Search for the cell housing the specified text and yield its [x, y] center coordinate. 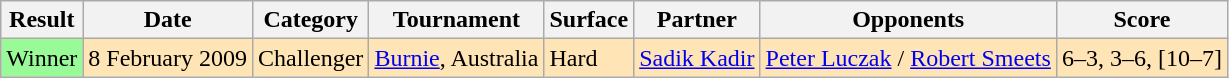
Surface [589, 20]
Tournament [456, 20]
Date [168, 20]
Peter Luczak / Robert Smeets [908, 58]
Challenger [311, 58]
Burnie, Australia [456, 58]
Category [311, 20]
Opponents [908, 20]
Result [42, 20]
Hard [589, 58]
Sadik Kadir [697, 58]
6–3, 3–6, [10–7] [1142, 58]
Partner [697, 20]
Winner [42, 58]
Score [1142, 20]
8 February 2009 [168, 58]
